Find where the given text appears and provide that cell's center as (x, y) coordinate. 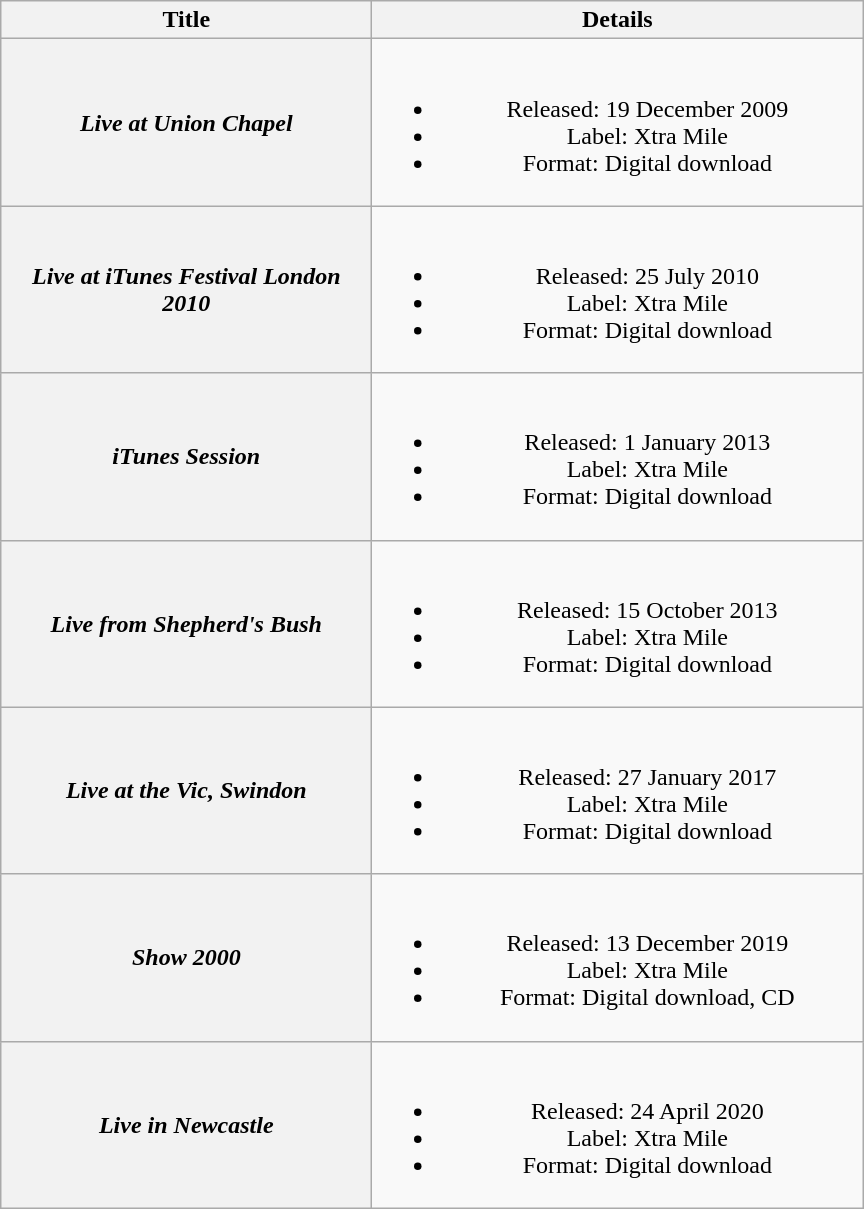
iTunes Session (186, 456)
Released: 25 July 2010Label: Xtra MileFormat: Digital download (618, 290)
Live at iTunes Festival London 2010 (186, 290)
Live at the Vic, Swindon (186, 790)
Released: 19 December 2009Label: Xtra MileFormat: Digital download (618, 122)
Live from Shepherd's Bush (186, 624)
Show 2000 (186, 958)
Live at Union Chapel (186, 122)
Released: 27 January 2017Label: Xtra MileFormat: Digital download (618, 790)
Details (618, 20)
Released: 13 December 2019Label: Xtra MileFormat: Digital download, CD (618, 958)
Released: 24 April 2020Label: Xtra MileFormat: Digital download (618, 1124)
Released: 1 January 2013Label: Xtra MileFormat: Digital download (618, 456)
Live in Newcastle (186, 1124)
Title (186, 20)
Released: 15 October 2013Label: Xtra MileFormat: Digital download (618, 624)
